Return (x, y) of the center of cell containing provided text 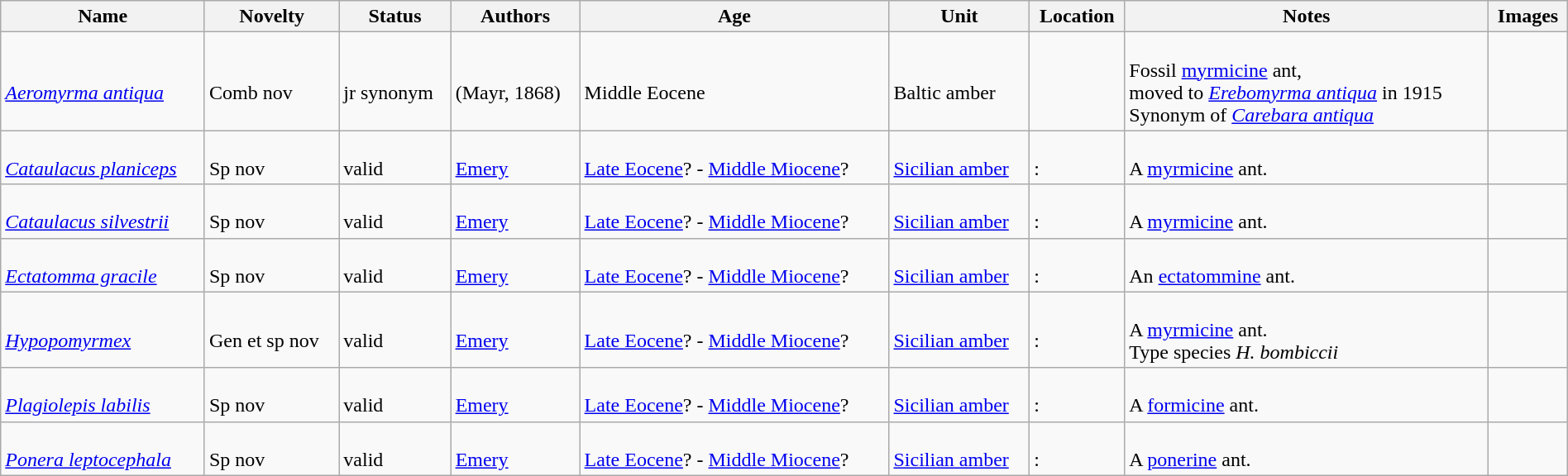
Location (1077, 17)
Name (103, 17)
Novelty (271, 17)
Gen et sp nov (271, 330)
Comb nov (271, 81)
Hypopomyrmex (103, 330)
Baltic amber (959, 81)
A ponerine ant. (1307, 448)
A myrmicine ant. Type species H. bombiccii (1307, 330)
Unit (959, 17)
Notes (1307, 17)
Plagiolepis labilis (103, 395)
Aeromyrma antiqua (103, 81)
jr synonym (395, 81)
Ectatomma gracile (103, 264)
An ectatommine ant. (1307, 264)
Authors (515, 17)
(Mayr, 1868) (515, 81)
Age (734, 17)
Ponera leptocephala (103, 448)
Cataulacus planiceps (103, 157)
Status (395, 17)
Fossil myrmicine ant, moved to Erebomyrma antiqua in 1915 Synonym of Carebara antiqua (1307, 81)
Images (1528, 17)
Cataulacus silvestrii (103, 212)
A formicine ant. (1307, 395)
Middle Eocene (734, 81)
